From the cell containing the given text, extract its center point as [X, Y] coordinate. 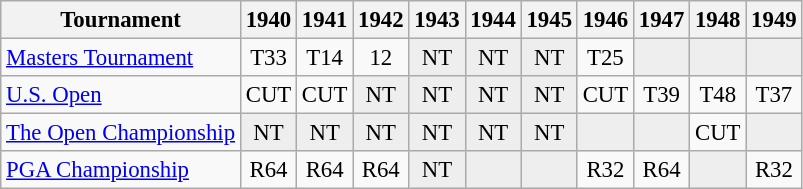
The Open Championship [121, 133]
1941 [325, 20]
Masters Tournament [121, 58]
PGA Championship [121, 170]
1944 [493, 20]
U.S. Open [121, 95]
12 [381, 58]
1942 [381, 20]
T14 [325, 58]
1940 [268, 20]
T25 [605, 58]
1946 [605, 20]
T37 [774, 95]
1948 [718, 20]
1943 [437, 20]
1945 [549, 20]
1947 [661, 20]
Tournament [121, 20]
T39 [661, 95]
T48 [718, 95]
T33 [268, 58]
1949 [774, 20]
